For the text-containing cell, return its midpoint in [x, y] coordinate format. 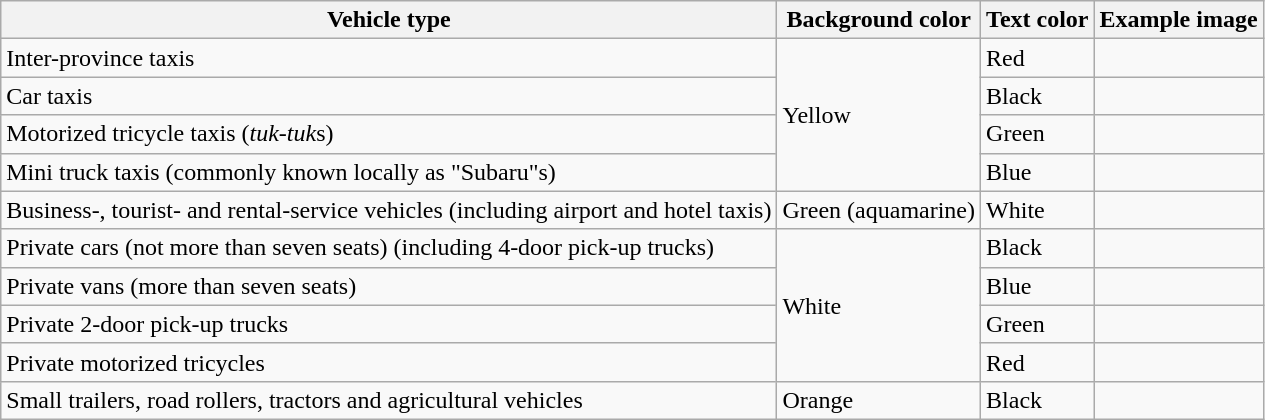
Private 2-door pick-up trucks [389, 324]
Small trailers, road rollers, tractors and agricultural vehicles [389, 400]
Example image [1178, 20]
Orange [879, 400]
Private motorized tricycles [389, 362]
Private cars (not more than seven seats) (including 4-door pick-up trucks) [389, 248]
Vehicle type [389, 20]
Motorized tricycle taxis (tuk-tuks) [389, 134]
Private vans (more than seven seats) [389, 286]
Business-, tourist- and rental-service vehicles (including airport and hotel taxis) [389, 210]
Green (aquamarine) [879, 210]
Inter-province taxis [389, 58]
Text color [1038, 20]
Mini truck taxis (commonly known locally as "Subaru"s) [389, 172]
Background color [879, 20]
Car taxis [389, 96]
Yellow [879, 115]
